Scan for the cell matching the given text and deliver its (x, y) coordinate at center. 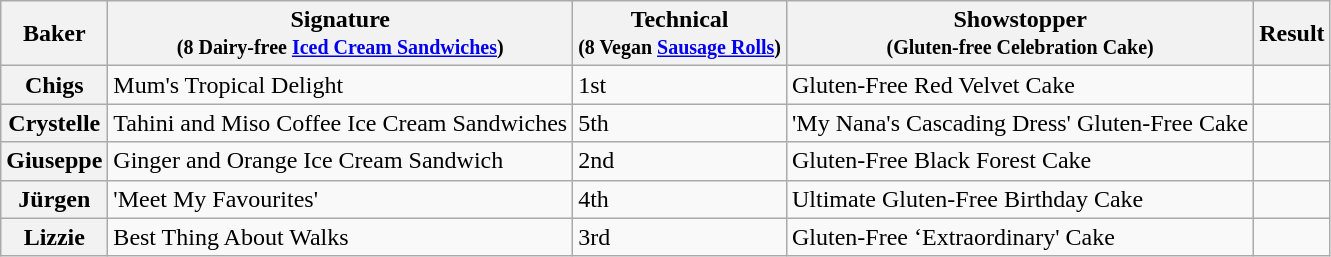
Lizzie (54, 237)
Technical(8 Vegan Sausage Rolls) (680, 34)
Gluten-Free ‘Extraordinary' Cake (1020, 237)
Showstopper(Gluten-free Celebration Cake) (1020, 34)
1st (680, 85)
Mum's Tropical Delight (340, 85)
2nd (680, 161)
'Meet My Favourites' (340, 199)
Gluten-Free Red Velvet Cake (1020, 85)
Tahini and Miso Coffee Ice Cream Sandwiches (340, 123)
Best Thing About Walks (340, 237)
Ginger and Orange Ice Cream Sandwich (340, 161)
Gluten-Free Black Forest Cake (1020, 161)
5th (680, 123)
Ultimate Gluten-Free Birthday Cake (1020, 199)
4th (680, 199)
Signature(8 Dairy-free Iced Cream Sandwiches) (340, 34)
Jürgen (54, 199)
3rd (680, 237)
Baker (54, 34)
Giuseppe (54, 161)
'My Nana's Cascading Dress' Gluten-Free Cake (1020, 123)
Chigs (54, 85)
Result (1292, 34)
Crystelle (54, 123)
